Determine the [X, Y] coordinate at the center of the cell enclosing the given text.  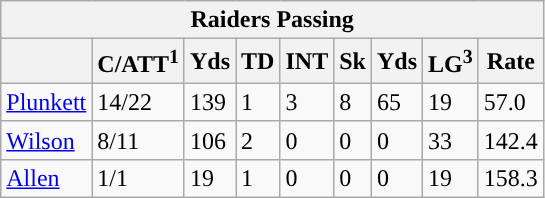
106 [210, 140]
57.0 [510, 102]
158.3 [510, 178]
142.4 [510, 140]
3 [307, 102]
Allen [46, 178]
2 [258, 140]
INT [307, 62]
1/1 [138, 178]
65 [396, 102]
139 [210, 102]
Wilson [46, 140]
LG3 [451, 62]
Plunkett [46, 102]
Raiders Passing [272, 20]
8/11 [138, 140]
33 [451, 140]
Sk [353, 62]
14/22 [138, 102]
TD [258, 62]
C/ATT1 [138, 62]
8 [353, 102]
Rate [510, 62]
